Search for the cell housing the specified text and yield its [X, Y] center coordinate. 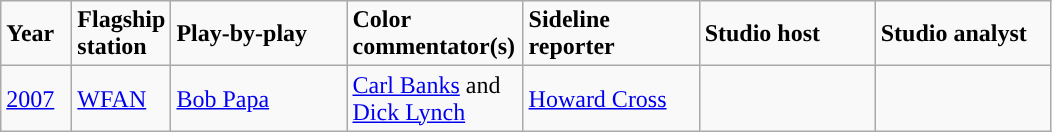
Color commentator(s) [435, 34]
Bob Papa [259, 98]
Sideline reporter [611, 34]
Howard Cross [611, 98]
2007 [36, 98]
Studio host [787, 34]
Year [36, 34]
Flagship station [122, 34]
Carl Banks and Dick Lynch [435, 98]
WFAN [122, 98]
Studio analyst [963, 34]
Play-by-play [259, 34]
